Scan for the cell matching the given text and deliver its [X, Y] coordinate at center. 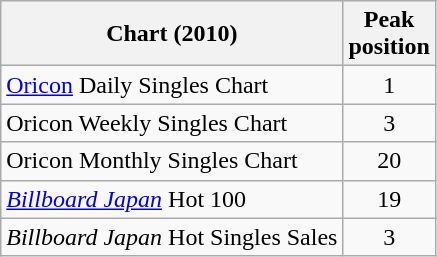
Oricon Weekly Singles Chart [172, 123]
19 [389, 199]
Chart (2010) [172, 34]
Billboard Japan Hot Singles Sales [172, 237]
Oricon Monthly Singles Chart [172, 161]
Oricon Daily Singles Chart [172, 85]
Billboard Japan Hot 100 [172, 199]
1 [389, 85]
20 [389, 161]
Peakposition [389, 34]
